Return [x, y] of the center of cell containing provided text 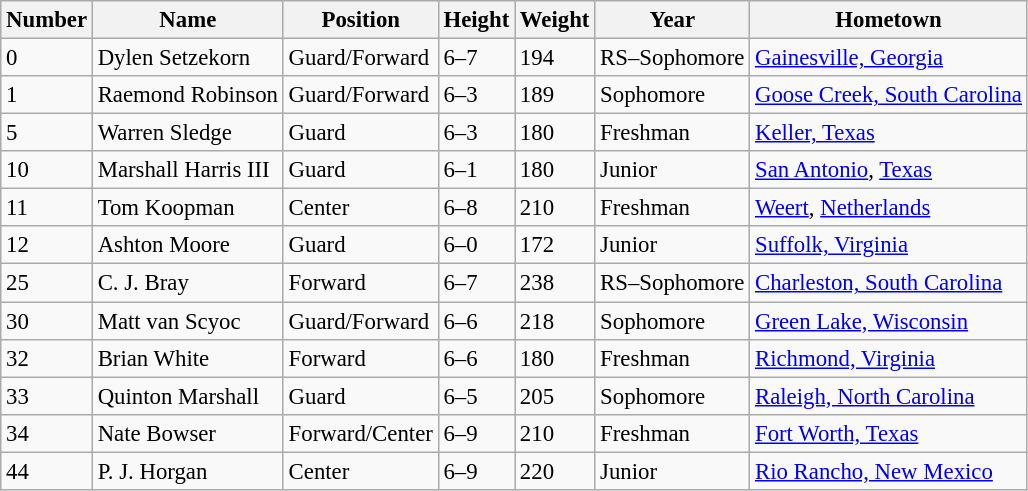
Number [47, 20]
Dylen Setzekorn [188, 58]
220 [555, 471]
Rio Rancho, New Mexico [889, 471]
32 [47, 358]
172 [555, 245]
Forward/Center [360, 433]
Charleston, South Carolina [889, 283]
Raemond Robinson [188, 95]
C. J. Bray [188, 283]
P. J. Horgan [188, 471]
194 [555, 58]
Nate Bowser [188, 433]
6–0 [476, 245]
6–5 [476, 396]
11 [47, 208]
Ashton Moore [188, 245]
Keller, Texas [889, 133]
30 [47, 321]
Marshall Harris III [188, 170]
Quinton Marshall [188, 396]
10 [47, 170]
Goose Creek, South Carolina [889, 95]
205 [555, 396]
Hometown [889, 20]
Gainesville, Georgia [889, 58]
33 [47, 396]
Brian White [188, 358]
Name [188, 20]
0 [47, 58]
Warren Sledge [188, 133]
Richmond, Virginia [889, 358]
44 [47, 471]
218 [555, 321]
Height [476, 20]
Tom Koopman [188, 208]
238 [555, 283]
Green Lake, Wisconsin [889, 321]
Weight [555, 20]
Matt van Scyoc [188, 321]
6–8 [476, 208]
5 [47, 133]
25 [47, 283]
189 [555, 95]
Weert, Netherlands [889, 208]
Raleigh, North Carolina [889, 396]
Suffolk, Virginia [889, 245]
34 [47, 433]
6–1 [476, 170]
1 [47, 95]
Year [672, 20]
12 [47, 245]
San Antonio, Texas [889, 170]
Position [360, 20]
Fort Worth, Texas [889, 433]
